From the cell containing the given text, extract its center point as [X, Y] coordinate. 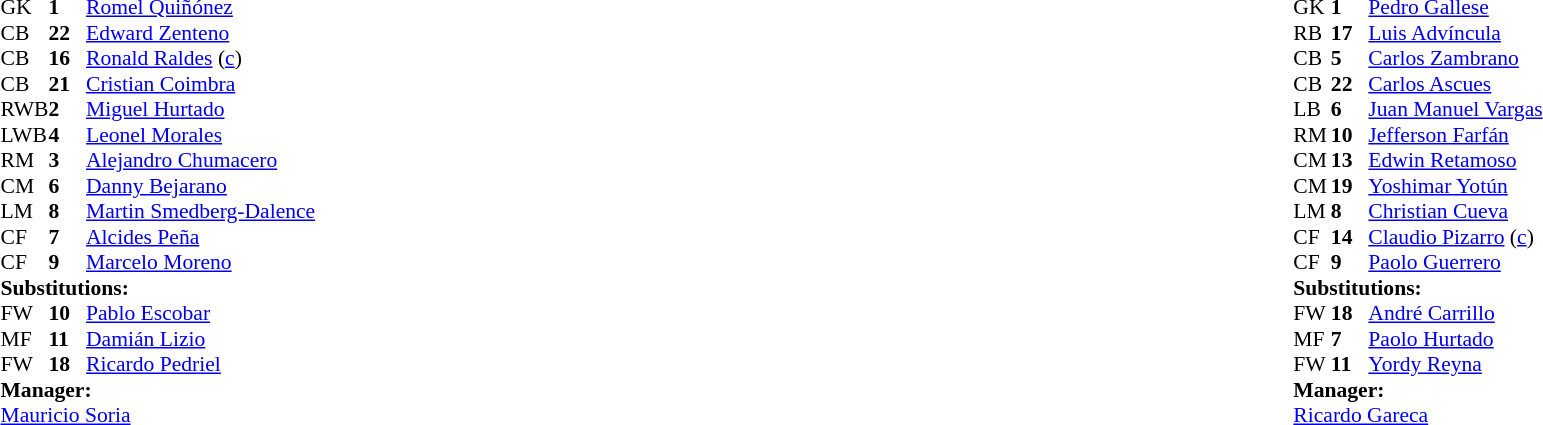
Claudio Pizarro (c) [1455, 237]
RWB [24, 109]
Alcides Peña [200, 237]
19 [1350, 186]
14 [1350, 237]
13 [1350, 161]
Paolo Hurtado [1455, 339]
Marcelo Moreno [200, 263]
Carlos Zambrano [1455, 59]
Jefferson Farfán [1455, 135]
Carlos Ascues [1455, 84]
4 [67, 135]
16 [67, 59]
Juan Manuel Vargas [1455, 109]
Damián Lizio [200, 339]
Yordy Reyna [1455, 365]
Edward Zenteno [200, 33]
17 [1350, 33]
Christian Cueva [1455, 211]
Ricardo Pedriel [200, 365]
5 [1350, 59]
Pablo Escobar [200, 313]
Edwin Retamoso [1455, 161]
RB [1312, 33]
Paolo Guerrero [1455, 263]
Cristian Coimbra [200, 84]
3 [67, 161]
Luis Advíncula [1455, 33]
Yoshimar Yotún [1455, 186]
Alejandro Chumacero [200, 161]
Miguel Hurtado [200, 109]
LWB [24, 135]
21 [67, 84]
André Carrillo [1455, 313]
Leonel Morales [200, 135]
Martin Smedberg-Dalence [200, 211]
Ronald Raldes (c) [200, 59]
Danny Bejarano [200, 186]
2 [67, 109]
LB [1312, 109]
